Find where the given text appears and provide that cell's center as (x, y) coordinate. 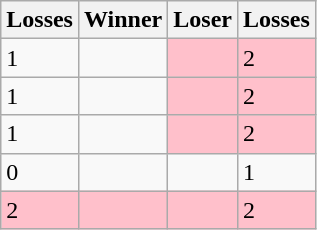
Loser (203, 20)
Winner (122, 20)
0 (40, 172)
